Extract the (x, y) coordinate from the center of the cell holding the provided text.  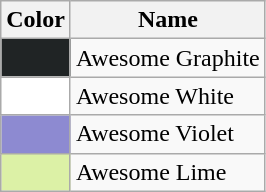
Awesome Lime (168, 172)
Name (168, 20)
Awesome White (168, 96)
Awesome Violet (168, 134)
Awesome Graphite (168, 58)
Color (36, 20)
